Detect which cell encompasses the target text, then output its (x, y) center coordinate. 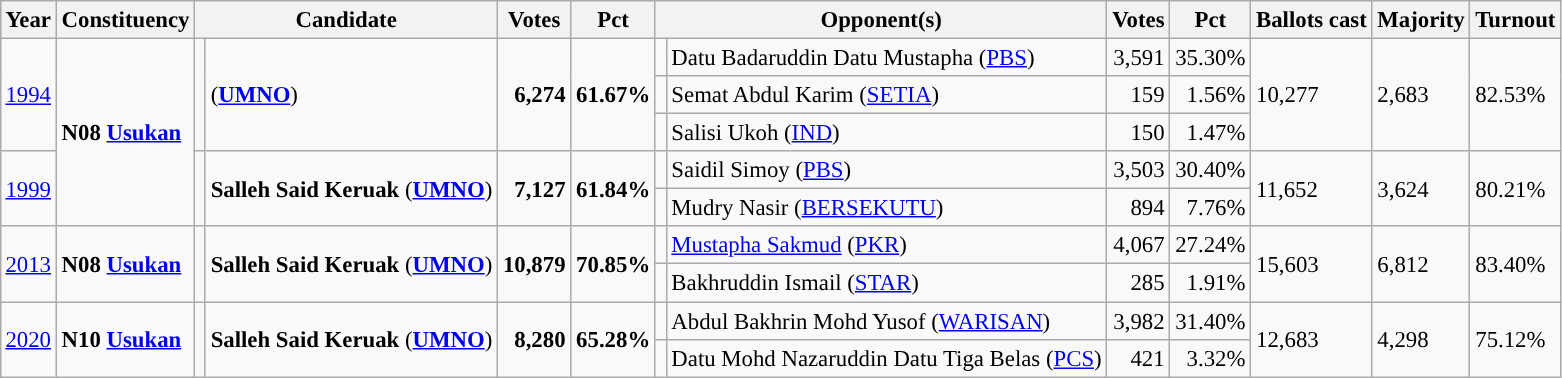
8,280 (534, 340)
(UMNO) (351, 94)
61.84% (614, 188)
31.40% (1210, 321)
1994 (28, 94)
7.76% (1210, 208)
Year (28, 20)
6,274 (534, 94)
3,503 (1138, 170)
Saidil Simoy (PBS) (886, 170)
Semat Abdul Karim (SETIA) (886, 95)
75.12% (1516, 340)
82.53% (1516, 94)
Datu Badaruddin Datu Mustapha (PBS) (886, 57)
150 (1138, 133)
Opponent(s) (881, 20)
894 (1138, 208)
1.56% (1210, 95)
12,683 (1312, 340)
Majority (1421, 20)
11,652 (1312, 188)
10,879 (534, 264)
3,624 (1421, 188)
3.32% (1210, 358)
Ballots cast (1312, 20)
83.40% (1516, 264)
Bakhruddin Ismail (STAR) (886, 283)
2013 (28, 264)
421 (1138, 358)
285 (1138, 283)
61.67% (614, 94)
Constituency (125, 20)
30.40% (1210, 170)
6,812 (1421, 264)
1.91% (1210, 283)
70.85% (614, 264)
Mustapha Sakmud (PKR) (886, 245)
3,591 (1138, 57)
Salisi Ukoh (IND) (886, 133)
Abdul Bakhrin Mohd Yusof (WARISAN) (886, 321)
4,298 (1421, 340)
159 (1138, 95)
1.47% (1210, 133)
80.21% (1516, 188)
2,683 (1421, 94)
4,067 (1138, 245)
1999 (28, 188)
Candidate (346, 20)
7,127 (534, 188)
3,982 (1138, 321)
27.24% (1210, 245)
15,603 (1312, 264)
N10 Usukan (125, 340)
Mudry Nasir (BERSEKUTU) (886, 208)
2020 (28, 340)
10,277 (1312, 94)
Datu Mohd Nazaruddin Datu Tiga Belas (PCS) (886, 358)
35.30% (1210, 57)
65.28% (614, 340)
Turnout (1516, 20)
